Identify which cell holds the provided text, then report its (X, Y) central coordinate. 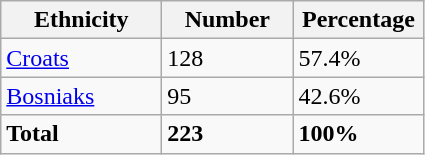
42.6% (358, 96)
Croats (82, 58)
Number (228, 20)
Ethnicity (82, 20)
223 (228, 134)
Percentage (358, 20)
128 (228, 58)
95 (228, 96)
100% (358, 134)
Total (82, 134)
57.4% (358, 58)
Bosniaks (82, 96)
